For the text-containing cell, return its midpoint in (X, Y) coordinate format. 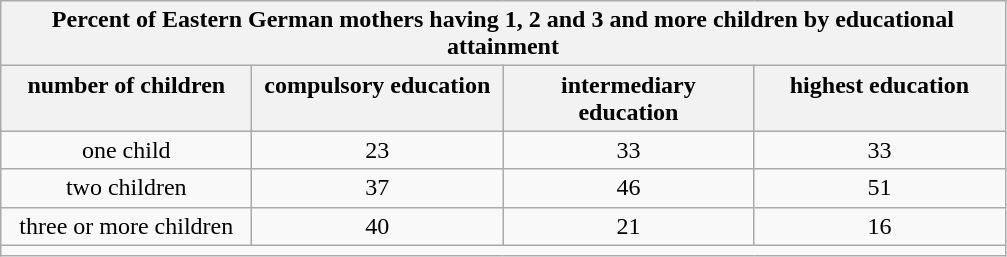
Percent of Eastern German mothers having 1, 2 and 3 and more children by educational attainment (503, 34)
40 (378, 226)
number of children (126, 98)
37 (378, 188)
compulsory education (378, 98)
two children (126, 188)
21 (628, 226)
three or more children (126, 226)
highest education (880, 98)
46 (628, 188)
16 (880, 226)
51 (880, 188)
intermediary education (628, 98)
one child (126, 150)
23 (378, 150)
